Provide the (x, y) coordinate of the cell's center where the given text is located.  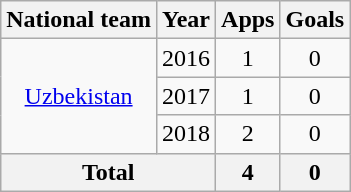
Total (108, 172)
Uzbekistan (79, 96)
National team (79, 20)
4 (248, 172)
2 (248, 134)
Apps (248, 20)
Goals (315, 20)
2017 (186, 96)
Year (186, 20)
2016 (186, 58)
2018 (186, 134)
